Identify which cell holds the provided text, then report its [x, y] central coordinate. 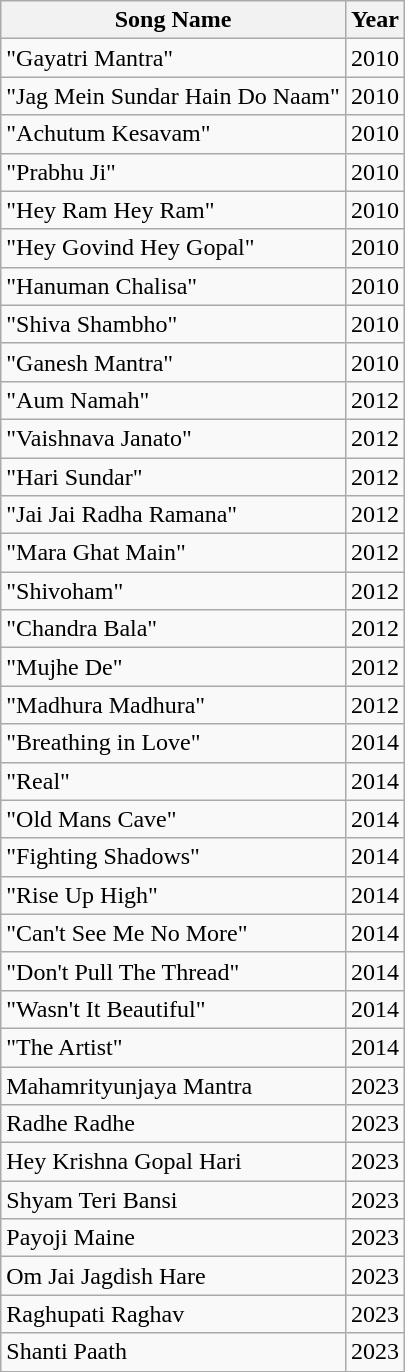
"Mara Ghat Main" [174, 553]
"Prabhu Ji" [174, 172]
"Hey Govind Hey Gopal" [174, 248]
Shyam Teri Bansi [174, 1200]
Mahamrityunjaya Mantra [174, 1085]
Shanti Paath [174, 1352]
"Chandra Bala" [174, 629]
"Hari Sundar" [174, 477]
"Hey Ram Hey Ram" [174, 210]
Year [374, 20]
"Fighting Shadows" [174, 857]
Raghupati Raghav [174, 1314]
"Real" [174, 781]
"Jag Mein Sundar Hain Do Naam" [174, 96]
"Mujhe De" [174, 667]
"Hanuman Chalisa" [174, 286]
"Shiva Shambho" [174, 324]
"Old Mans Cave" [174, 819]
Song Name [174, 20]
Payoji Maine [174, 1238]
"Wasn't It Beautiful" [174, 1009]
Radhe Radhe [174, 1124]
"Rise Up High" [174, 895]
"Jai Jai Radha Ramana" [174, 515]
"Don't Pull The Thread" [174, 971]
"Madhura Madhura" [174, 705]
"Gayatri Mantra" [174, 58]
"Can't See Me No More" [174, 933]
Om Jai Jagdish Hare [174, 1276]
"The Artist" [174, 1047]
Hey Krishna Gopal Hari [174, 1162]
"Aum Namah" [174, 400]
"Breathing in Love" [174, 743]
"Ganesh Mantra" [174, 362]
"Shivoham" [174, 591]
"Achutum Kesavam" [174, 134]
"Vaishnava Janato" [174, 438]
